Return [x, y] of the center of cell containing provided text 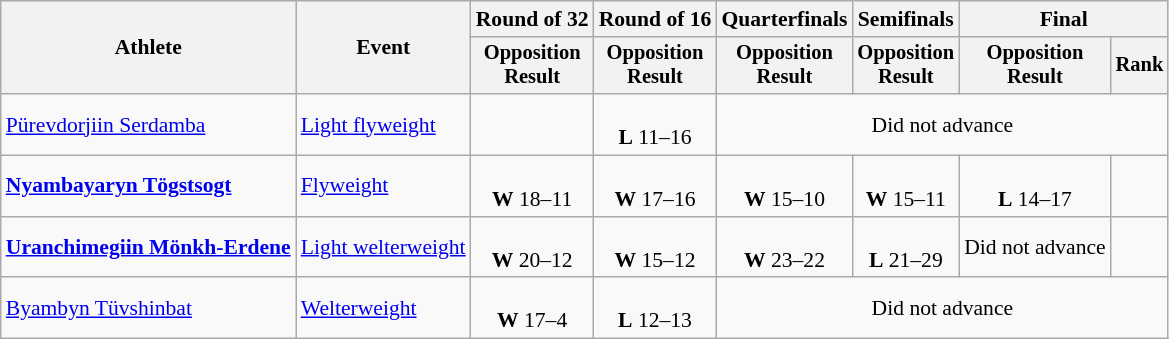
Semifinals [906, 19]
Rank [1140, 66]
Nyambayaryn Tögstsogt [148, 186]
Uranchimegiin Mönkh-Erdene [148, 248]
W 15–12 [656, 248]
L 21–29 [906, 248]
L 11–16 [656, 124]
L 14–17 [1035, 186]
Round of 16 [656, 19]
W 15–11 [906, 186]
Event [384, 48]
W 17–16 [656, 186]
Welterweight [384, 308]
Byambyn Tüvshinbat [148, 308]
L 12–13 [656, 308]
Light flyweight [384, 124]
W 15–10 [784, 186]
Quarterfinals [784, 19]
Pürevdorjiin Serdamba [148, 124]
W 20–12 [532, 248]
W 23–22 [784, 248]
Athlete [148, 48]
W 17–4 [532, 308]
Flyweight [384, 186]
W 18–11 [532, 186]
Final [1064, 19]
Round of 32 [532, 19]
Light welterweight [384, 248]
